Identify which cell holds the provided text, then report its [x, y] central coordinate. 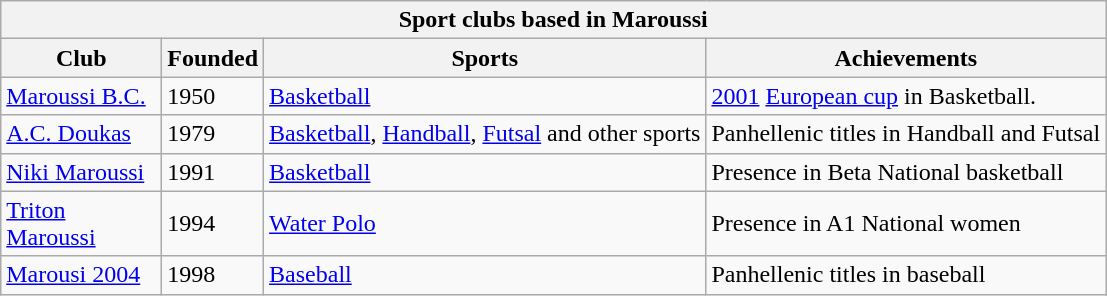
1950 [213, 96]
1994 [213, 224]
Sport clubs based in Maroussi [554, 20]
Presence in A1 National women [906, 224]
2001 European cup in Basketball. [906, 96]
A.C. Doukas [82, 134]
Panhellenic titles in Handball and Futsal [906, 134]
Club [82, 58]
Baseball [485, 275]
1998 [213, 275]
1979 [213, 134]
Niki Maroussi [82, 172]
Marousi 2004 [82, 275]
Achievements [906, 58]
Maroussi B.C. [82, 96]
Sports [485, 58]
Water Polo [485, 224]
Triton Maroussi [82, 224]
Founded [213, 58]
Presence in Beta National basketball [906, 172]
Panhellenic titles in baseball [906, 275]
Basketball, Handball, Futsal and other sports [485, 134]
1991 [213, 172]
